Capture the cell that displays the provided text and extract its (x, y) central coordinate. 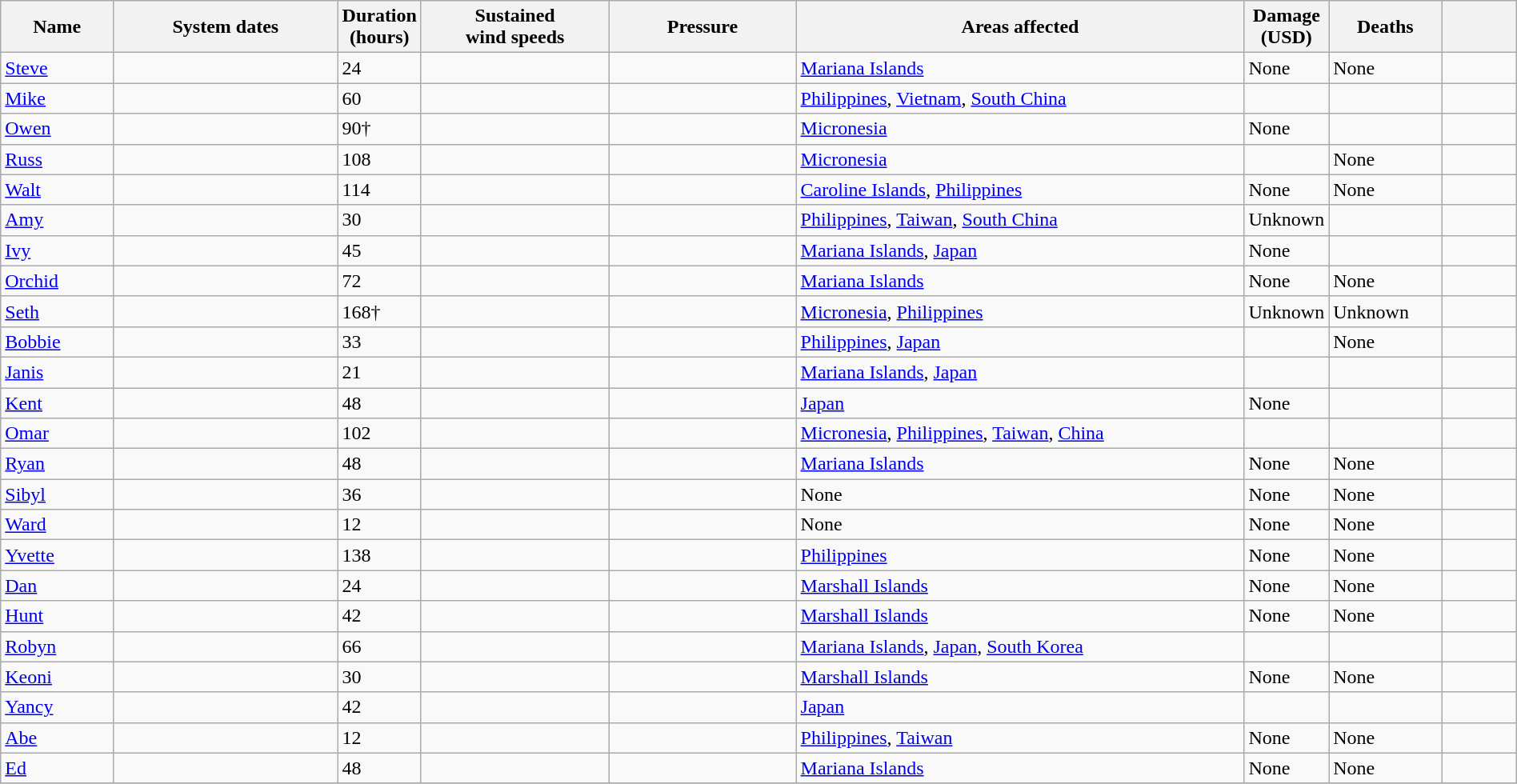
Deaths (1386, 27)
Seth (58, 311)
108 (379, 159)
Amy (58, 220)
Caroline Islands, Philippines (1020, 190)
66 (379, 646)
33 (379, 342)
21 (379, 372)
Orchid (58, 281)
Philippines (1020, 555)
Omar (58, 434)
Janis (58, 372)
Ed (58, 768)
Damage(USD) (1287, 27)
Ivy (58, 250)
Micronesia, Philippines (1020, 311)
Steve (58, 68)
Ward (58, 525)
Yvette (58, 555)
Philippines, Taiwan, South China (1020, 220)
Name (58, 27)
Mariana Islands, Japan, South Korea (1020, 646)
60 (379, 98)
Philippines, Japan (1020, 342)
Kent (58, 402)
Yancy (58, 707)
Dan (58, 586)
Sibyl (58, 494)
System dates (226, 27)
36 (379, 494)
Walt (58, 190)
Philippines, Taiwan (1020, 738)
Micronesia, Philippines, Taiwan, China (1020, 434)
Sustainedwind speeds (514, 27)
102 (379, 434)
Keoni (58, 677)
Russ (58, 159)
168† (379, 311)
Hunt (58, 616)
Owen (58, 129)
Duration(hours) (379, 27)
Ryan (58, 464)
Areas affected (1020, 27)
90† (379, 129)
138 (379, 555)
114 (379, 190)
Bobbie (58, 342)
72 (379, 281)
Robyn (58, 646)
Abe (58, 738)
Pressure (702, 27)
Philippines, Vietnam, South China (1020, 98)
45 (379, 250)
Mike (58, 98)
